Return the (X, Y) coordinate for the center point of the cell that contains the specified text.  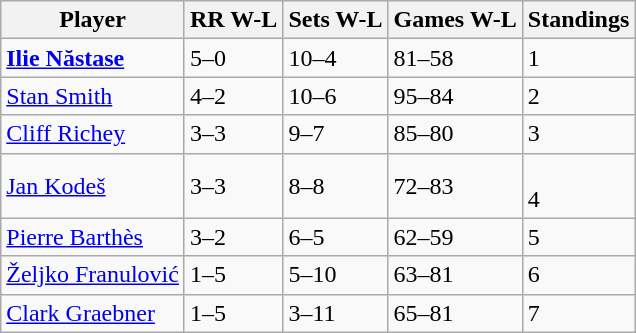
4–2 (233, 96)
6 (578, 275)
Cliff Richey (93, 134)
Clark Graebner (93, 313)
72–83 (455, 186)
Sets W-L (336, 20)
Pierre Barthès (93, 237)
2 (578, 96)
10–4 (336, 58)
4 (578, 186)
63–81 (455, 275)
10–6 (336, 96)
3–2 (233, 237)
Standings (578, 20)
Ilie Năstase (93, 58)
7 (578, 313)
Games W-L (455, 20)
8–8 (336, 186)
3 (578, 134)
81–58 (455, 58)
Željko Franulović (93, 275)
65–81 (455, 313)
3–11 (336, 313)
Jan Kodeš (93, 186)
95–84 (455, 96)
5 (578, 237)
1 (578, 58)
Stan Smith (93, 96)
9–7 (336, 134)
RR W-L (233, 20)
5–0 (233, 58)
6–5 (336, 237)
62–59 (455, 237)
85–80 (455, 134)
Player (93, 20)
5–10 (336, 275)
